Scan for the cell matching the given text and deliver its (x, y) coordinate at center. 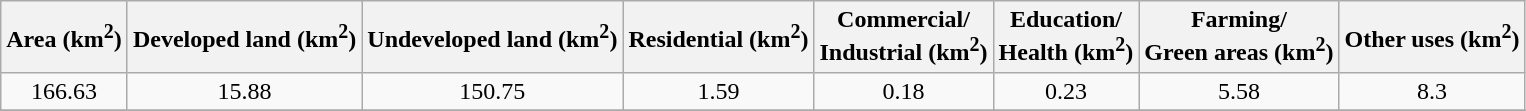
0.18 (904, 91)
Commercial/ Industrial (km2) (904, 37)
Farming/ Green areas (km2) (1239, 37)
Developed land (km2) (244, 37)
166.63 (64, 91)
15.88 (244, 91)
8.3 (1432, 91)
Education/ Health (km2) (1066, 37)
0.23 (1066, 91)
150.75 (492, 91)
Residential (km2) (718, 37)
1.59 (718, 91)
Undeveloped land (km2) (492, 37)
Area (km2) (64, 37)
Other uses (km2) (1432, 37)
5.58 (1239, 91)
